Capture the cell that displays the provided text and extract its (X, Y) central coordinate. 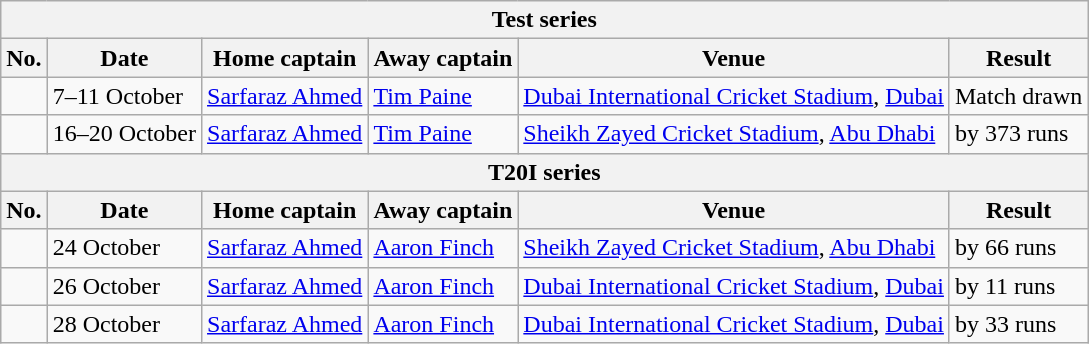
Match drawn (1018, 96)
Test series (544, 20)
by 33 runs (1018, 324)
24 October (124, 248)
26 October (124, 286)
7–11 October (124, 96)
28 October (124, 324)
by 66 runs (1018, 248)
T20I series (544, 172)
by 11 runs (1018, 286)
16–20 October (124, 134)
by 373 runs (1018, 134)
